Return [X, Y] of the center of cell containing provided text 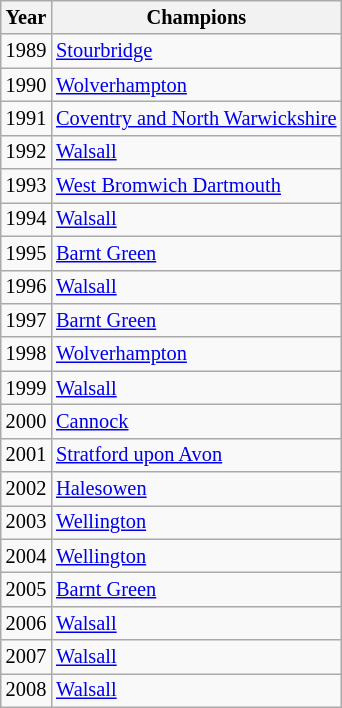
1991 [26, 118]
2000 [26, 421]
Champions [196, 17]
1996 [26, 287]
1990 [26, 85]
1997 [26, 320]
1993 [26, 186]
2007 [26, 657]
2006 [26, 623]
1995 [26, 253]
Cannock [196, 421]
Year [26, 17]
1994 [26, 219]
West Bromwich Dartmouth [196, 186]
2001 [26, 455]
1998 [26, 354]
Halesowen [196, 489]
2002 [26, 489]
2004 [26, 556]
2005 [26, 589]
1992 [26, 152]
2003 [26, 522]
Coventry and North Warwickshire [196, 118]
Stourbridge [196, 51]
Stratford upon Avon [196, 455]
2008 [26, 690]
1999 [26, 388]
1989 [26, 51]
